Detect which cell encompasses the target text, then output its (X, Y) center coordinate. 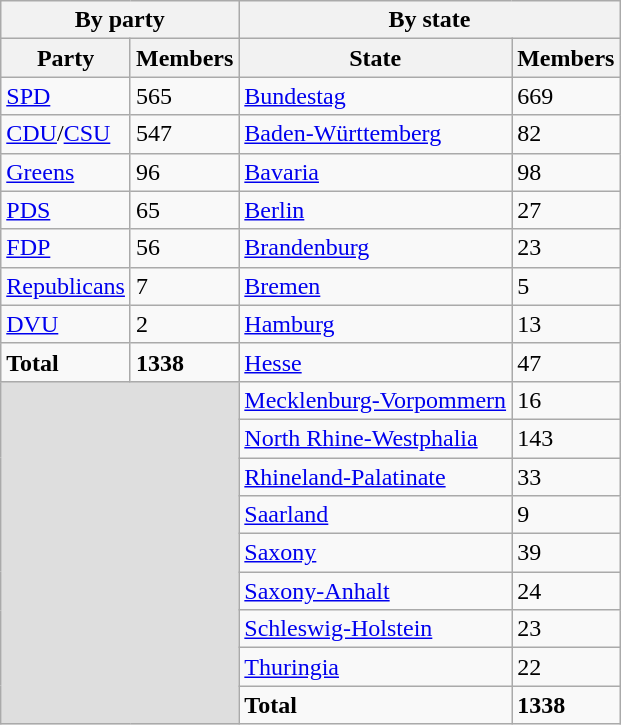
56 (184, 248)
DVU (66, 324)
39 (566, 553)
9 (566, 515)
Rhineland-Palatinate (376, 477)
96 (184, 172)
SPD (66, 96)
82 (566, 134)
Hamburg (376, 324)
FDP (66, 248)
65 (184, 210)
Thuringia (376, 667)
2 (184, 324)
13 (566, 324)
33 (566, 477)
Greens (66, 172)
Schleswig-Holstein (376, 629)
Bremen (376, 286)
7 (184, 286)
22 (566, 667)
565 (184, 96)
State (376, 58)
5 (566, 286)
CDU/CSU (66, 134)
24 (566, 591)
Brandenburg (376, 248)
Bundestag (376, 96)
Baden-Württemberg (376, 134)
27 (566, 210)
47 (566, 362)
Saxony (376, 553)
North Rhine-Westphalia (376, 438)
Berlin (376, 210)
By state (430, 20)
143 (566, 438)
16 (566, 400)
669 (566, 96)
98 (566, 172)
547 (184, 134)
By party (120, 20)
Saarland (376, 515)
Bavaria (376, 172)
Mecklenburg-Vorpommern (376, 400)
Hesse (376, 362)
Republicans (66, 286)
Party (66, 58)
Saxony-Anhalt (376, 591)
PDS (66, 210)
